Find where the given text appears and provide that cell's center as [X, Y] coordinate. 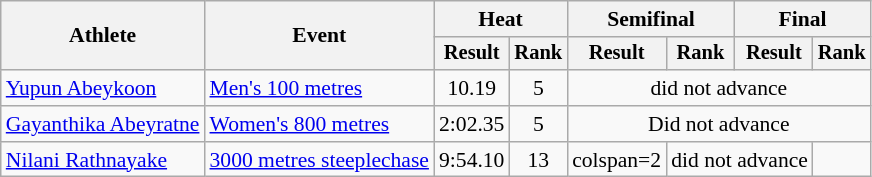
did not advance [718, 88]
Heat [500, 19]
Semifinal [651, 19]
Gayanthika Abeyratne [103, 124]
Did not advance [718, 124]
Final [803, 19]
Event [319, 36]
2:02.35 [472, 124]
Men's 100 metres [319, 88]
Athlete [103, 36]
10.19 [472, 88]
Yupun Abeykoon [103, 88]
Women's 800 metres [319, 124]
